Output the [X, Y] coordinate of the center of the cell containing the given text.  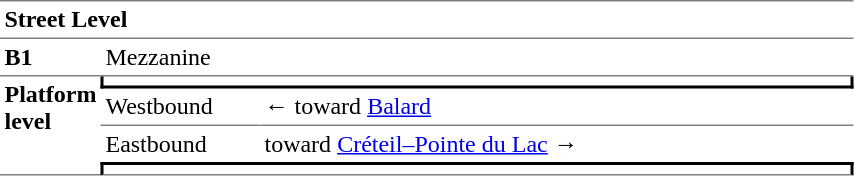
Mezzanine [478, 58]
Street Level [427, 20]
← toward Balard [557, 107]
Westbound [180, 107]
B1 [50, 58]
Eastbound [180, 144]
Platform level [50, 126]
toward Créteil–Pointe du Lac → [557, 144]
